Provide the [x, y] coordinate of the cell's center where the given text is located.  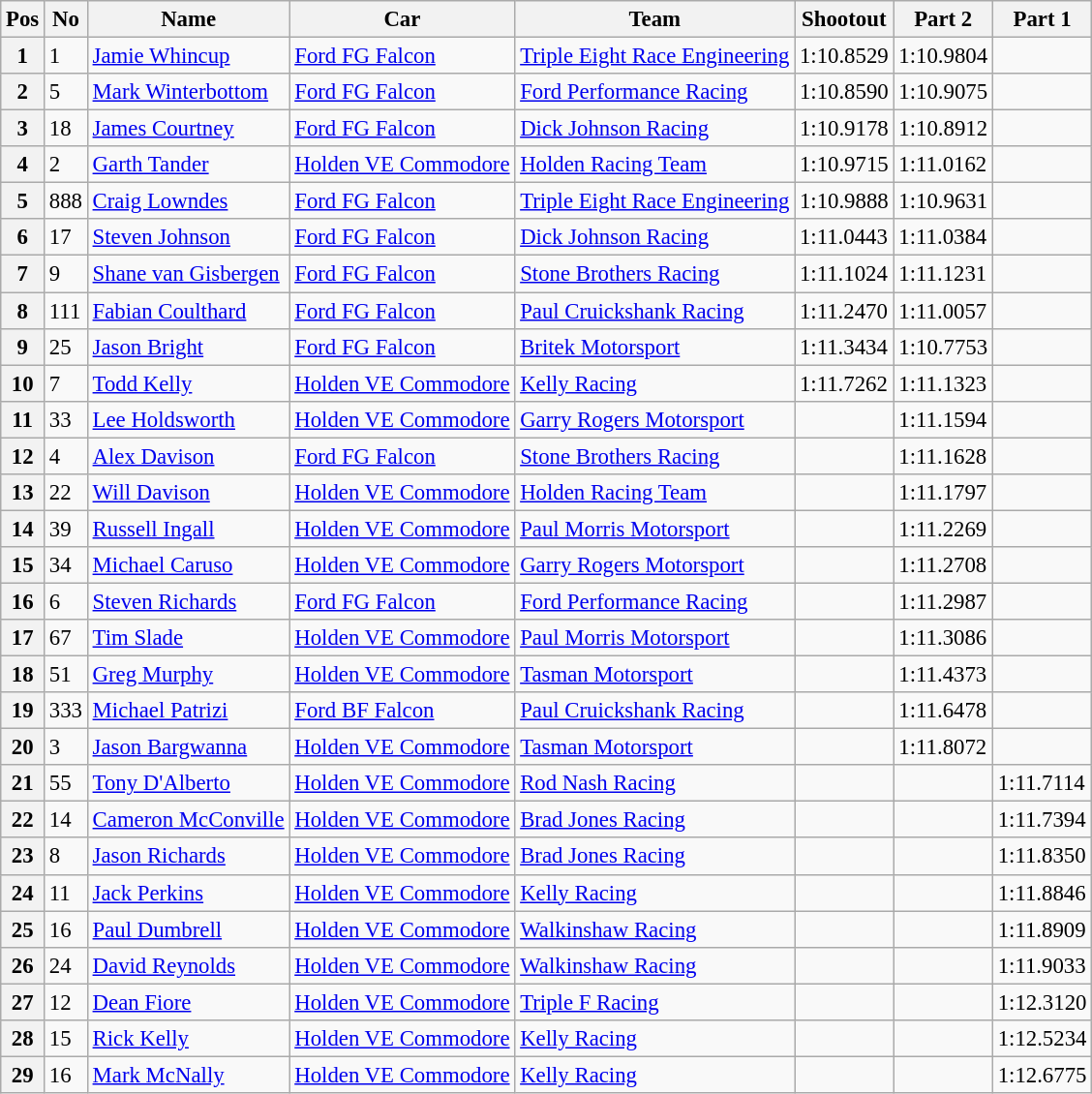
1:11.0057 [943, 311]
Rick Kelly [188, 1039]
Part 1 [1042, 19]
1:10.9888 [844, 201]
1:12.6775 [1042, 1075]
67 [66, 638]
Jason Bright [188, 347]
1:11.3434 [844, 347]
Jack Perkins [188, 893]
1:11.8350 [1042, 857]
1:11.1594 [943, 419]
1:11.1024 [844, 274]
Steven Richards [188, 601]
Jamie Whincup [188, 56]
1:12.5234 [1042, 1039]
Paul Dumbrell [188, 929]
Will Davison [188, 493]
James Courtney [188, 129]
Alex Davison [188, 456]
Craig Lowndes [188, 201]
Steven Johnson [188, 237]
1:10.9178 [844, 129]
1:11.8072 [943, 747]
1:10.8590 [844, 92]
33 [66, 419]
Britek Motorsport [654, 347]
1:10.9075 [943, 92]
Dean Fiore [188, 1002]
27 [23, 1002]
Russell Ingall [188, 529]
10 [23, 383]
David Reynolds [188, 965]
1:11.7114 [1042, 783]
1:11.7262 [844, 383]
1:11.8909 [1042, 929]
Garth Tander [188, 165]
Team [654, 19]
Shane van Gisbergen [188, 274]
51 [66, 675]
1:10.9804 [943, 56]
21 [23, 783]
1:10.8529 [844, 56]
1:11.1797 [943, 493]
29 [23, 1075]
1:11.7394 [1042, 820]
1:11.2987 [943, 601]
Michael Caruso [188, 565]
13 [23, 493]
1:11.3086 [943, 638]
Todd Kelly [188, 383]
1:11.1231 [943, 274]
1:11.0443 [844, 237]
Jason Bargwanna [188, 747]
28 [23, 1039]
55 [66, 783]
1:11.1323 [943, 383]
39 [66, 529]
Tony D'Alberto [188, 783]
1:11.1628 [943, 456]
Fabian Coulthard [188, 311]
19 [23, 711]
Pos [23, 19]
111 [66, 311]
1:11.0384 [943, 237]
1:11.9033 [1042, 965]
1:12.3120 [1042, 1002]
1:10.7753 [943, 347]
Part 2 [943, 19]
Mark Winterbottom [188, 92]
Mark McNally [188, 1075]
1:10.8912 [943, 129]
333 [66, 711]
Jason Richards [188, 857]
26 [23, 965]
1:11.2269 [943, 529]
Shootout [844, 19]
1:11.6478 [943, 711]
Rod Nash Racing [654, 783]
Greg Murphy [188, 675]
Michael Patrizi [188, 711]
888 [66, 201]
1:10.9631 [943, 201]
1:11.8846 [1042, 893]
Triple F Racing [654, 1002]
Tim Slade [188, 638]
Lee Holdsworth [188, 419]
1:11.0162 [943, 165]
20 [23, 747]
1:11.4373 [943, 675]
1:10.9715 [844, 165]
1:11.2708 [943, 565]
Name [188, 19]
23 [23, 857]
No [66, 19]
Cameron McConville [188, 820]
Ford BF Falcon [403, 711]
Car [403, 19]
1:11.2470 [844, 311]
34 [66, 565]
